Find where the given text appears and provide that cell's center as (x, y) coordinate. 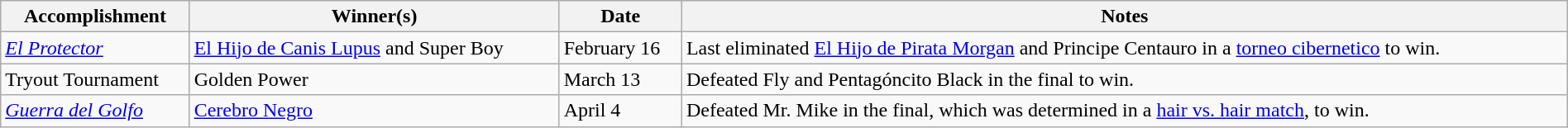
Defeated Mr. Mike in the final, which was determined in a hair vs. hair match, to win. (1125, 111)
April 4 (620, 111)
Tryout Tournament (95, 79)
Winner(s) (374, 17)
Golden Power (374, 79)
Cerebro Negro (374, 111)
Guerra del Golfo (95, 111)
Notes (1125, 17)
Accomplishment (95, 17)
El Protector (95, 48)
Last eliminated El Hijo de Pirata Morgan and Principe Centauro in a torneo cibernetico to win. (1125, 48)
Date (620, 17)
February 16 (620, 48)
March 13 (620, 79)
Defeated Fly and Pentagóncito Black in the final to win. (1125, 79)
El Hijo de Canis Lupus and Super Boy (374, 48)
